From the cell containing the given text, extract its center point as (x, y) coordinate. 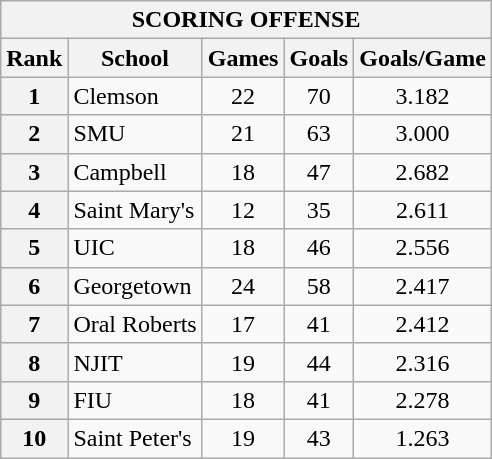
Clemson (135, 96)
FIU (135, 400)
24 (243, 286)
12 (243, 210)
SCORING OFFENSE (246, 20)
Georgetown (135, 286)
1.263 (423, 438)
2 (34, 134)
2.316 (423, 362)
7 (34, 324)
2.278 (423, 400)
Oral Roberts (135, 324)
46 (319, 248)
SMU (135, 134)
Games (243, 58)
21 (243, 134)
58 (319, 286)
2.611 (423, 210)
Rank (34, 58)
1 (34, 96)
Goals (319, 58)
2.417 (423, 286)
22 (243, 96)
44 (319, 362)
47 (319, 172)
35 (319, 210)
5 (34, 248)
NJIT (135, 362)
School (135, 58)
10 (34, 438)
Goals/Game (423, 58)
Saint Peter's (135, 438)
9 (34, 400)
2.556 (423, 248)
17 (243, 324)
3 (34, 172)
UIC (135, 248)
6 (34, 286)
63 (319, 134)
2.682 (423, 172)
8 (34, 362)
Campbell (135, 172)
3.182 (423, 96)
4 (34, 210)
2.412 (423, 324)
3.000 (423, 134)
43 (319, 438)
Saint Mary's (135, 210)
70 (319, 96)
